Search for the cell housing the specified text and yield its [x, y] center coordinate. 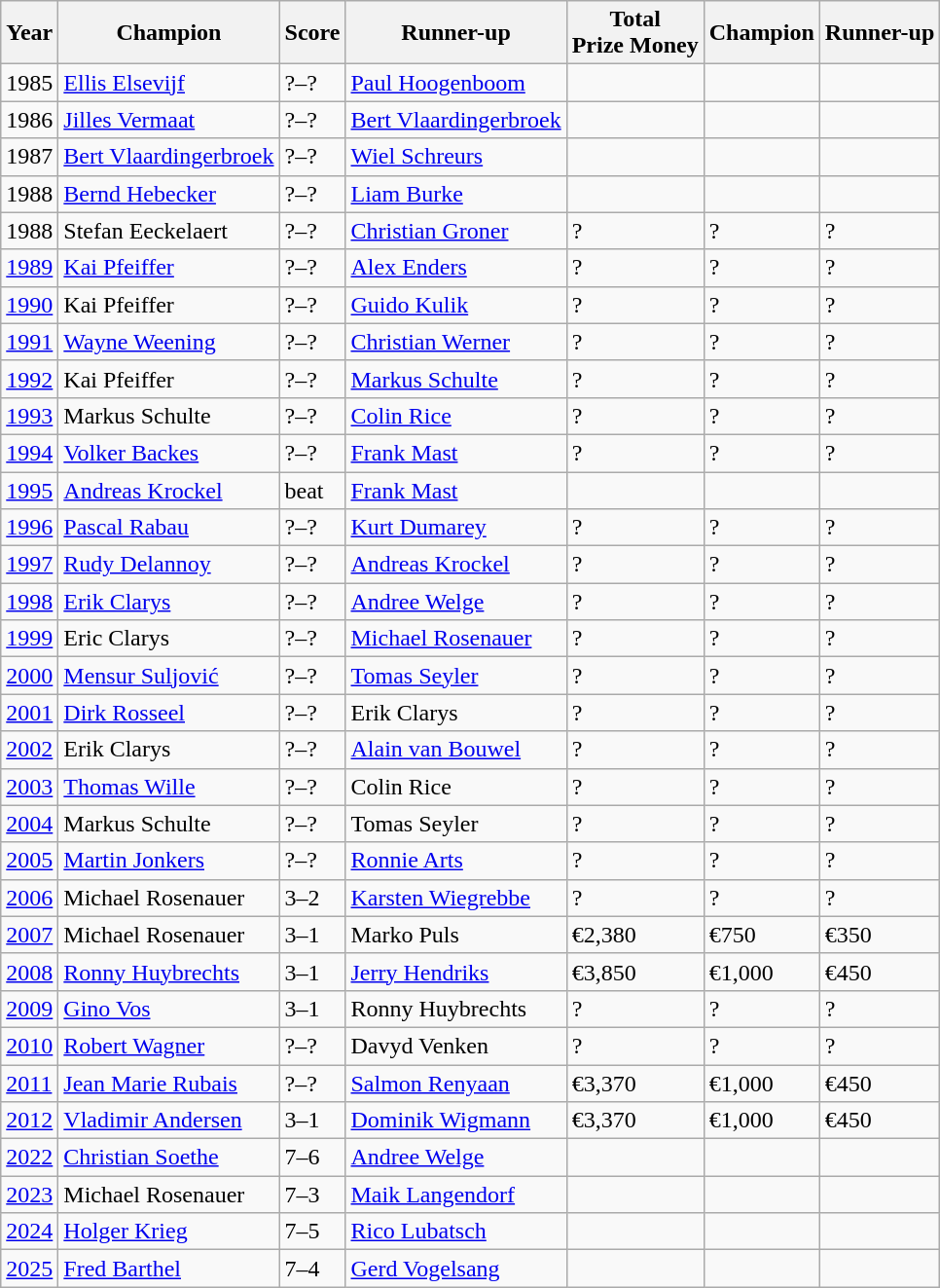
2022 [29, 1158]
beat [312, 490]
1996 [29, 528]
7–5 [312, 1232]
Paul Hoogenboom [455, 83]
2003 [29, 787]
Christian Werner [455, 342]
Davyd Venken [455, 1046]
Dominik Wigmann [455, 1121]
1991 [29, 342]
Jerry Hendriks [455, 972]
1993 [29, 416]
Volker Backes [169, 453]
Liam Burke [455, 194]
Mensur Suljović [169, 676]
Year [29, 33]
Bernd Hebecker [169, 194]
€350 [880, 935]
Christian Groner [455, 231]
1985 [29, 83]
1995 [29, 490]
1999 [29, 639]
€2,380 [634, 935]
1994 [29, 453]
Ronnie Arts [455, 861]
7–4 [312, 1269]
€750 [761, 935]
3–2 [312, 898]
2008 [29, 972]
Fred Barthel [169, 1269]
Maik Langendorf [455, 1195]
2023 [29, 1195]
2024 [29, 1232]
2005 [29, 861]
2001 [29, 713]
Jean Marie Rubais [169, 1084]
Martin Jonkers [169, 861]
1997 [29, 565]
Dirk Rosseel [169, 713]
1986 [29, 120]
Marko Puls [455, 935]
Vladimir Andersen [169, 1121]
Wayne Weening [169, 342]
2025 [29, 1269]
Karsten Wiegrebbe [455, 898]
Pascal Rabau [169, 528]
2004 [29, 824]
7–6 [312, 1158]
TotalPrize Money [634, 33]
Jilles Vermaat [169, 120]
1990 [29, 305]
Salmon Renyaan [455, 1084]
2012 [29, 1121]
2000 [29, 676]
1987 [29, 157]
Alex Enders [455, 268]
€3,850 [634, 972]
Holger Krieg [169, 1232]
2007 [29, 935]
Gino Vos [169, 1009]
Christian Soethe [169, 1158]
7–3 [312, 1195]
1998 [29, 602]
Wiel Schreurs [455, 157]
Thomas Wille [169, 787]
2002 [29, 750]
Robert Wagner [169, 1046]
Score [312, 33]
1992 [29, 379]
Alain van Bouwel [455, 750]
Ellis Elsevijf [169, 83]
Rico Lubatsch [455, 1232]
Stefan Eeckelaert [169, 231]
2011 [29, 1084]
2006 [29, 898]
Eric Clarys [169, 639]
1989 [29, 268]
Guido Kulik [455, 305]
2010 [29, 1046]
Rudy Delannoy [169, 565]
2009 [29, 1009]
Kurt Dumarey [455, 528]
Gerd Vogelsang [455, 1269]
